From the cell containing the given text, extract its center point as (X, Y) coordinate. 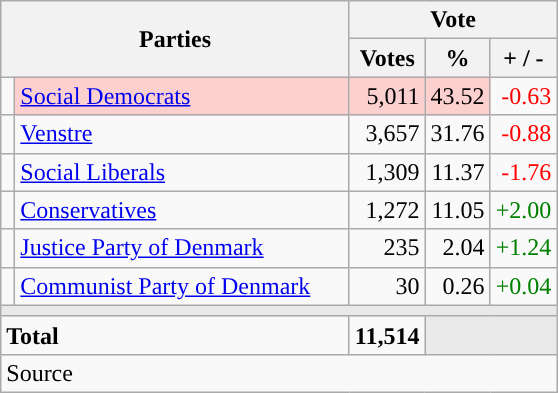
11.37 (458, 172)
Communist Party of Denmark (182, 286)
-0.63 (524, 96)
2.04 (458, 248)
-1.76 (524, 172)
+0.04 (524, 286)
Vote (452, 20)
% (458, 58)
0.26 (458, 286)
11.05 (458, 210)
43.52 (458, 96)
Venstre (182, 134)
5,011 (387, 96)
Total (176, 335)
1,272 (387, 210)
1,309 (387, 172)
Parties (176, 39)
11,514 (387, 335)
30 (387, 286)
+2.00 (524, 210)
Social Liberals (182, 172)
Source (279, 373)
-0.88 (524, 134)
Votes (387, 58)
235 (387, 248)
31.76 (458, 134)
+1.24 (524, 248)
Conservatives (182, 210)
+ / - (524, 58)
Justice Party of Denmark (182, 248)
3,657 (387, 134)
Social Democrats (182, 96)
